Detect which cell encompasses the target text, then output its (x, y) center coordinate. 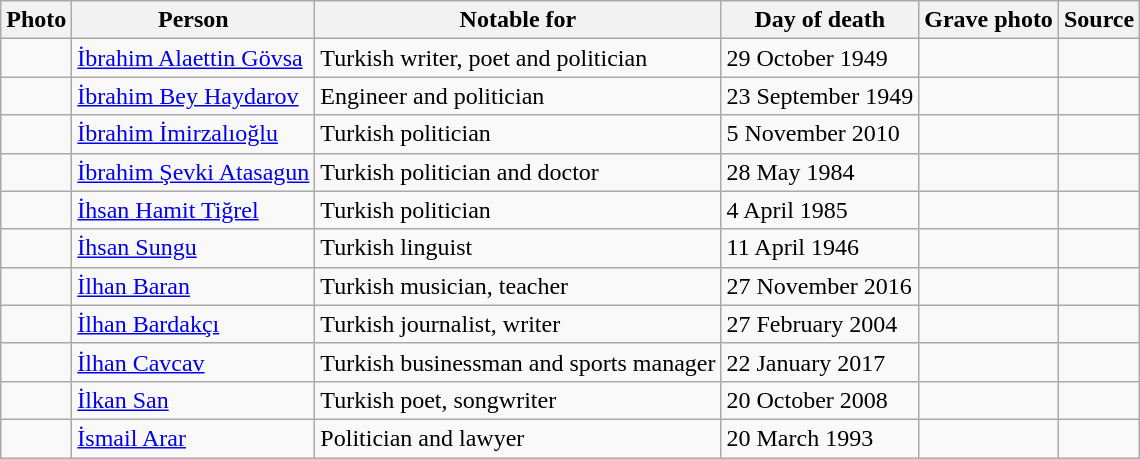
23 September 1949 (820, 96)
Turkish politician and doctor (518, 172)
Turkish writer, poet and politician (518, 58)
Turkish journalist, writer (518, 324)
Notable for (518, 20)
20 March 1993 (820, 438)
İbrahim Alaettin Gövsa (194, 58)
11 April 1946 (820, 248)
27 November 2016 (820, 286)
Person (194, 20)
Source (1098, 20)
İlkan San (194, 400)
İhsan Sungu (194, 248)
5 November 2010 (820, 134)
İbrahim Şevki Atasagun (194, 172)
Photo (36, 20)
Turkish musician, teacher (518, 286)
İlhan Cavcav (194, 362)
4 April 1985 (820, 210)
İlhan Bardakçı (194, 324)
27 February 2004 (820, 324)
İhsan Hamit Tiğrel (194, 210)
Grave photo (989, 20)
Turkish linguist (518, 248)
Politician and lawyer (518, 438)
İbrahim Bey Haydarov (194, 96)
İbrahim İmirzalıoğlu (194, 134)
20 October 2008 (820, 400)
29 October 1949 (820, 58)
Day of death (820, 20)
İlhan Baran (194, 286)
22 January 2017 (820, 362)
İsmail Arar (194, 438)
Turkish businessman and sports manager (518, 362)
28 May 1984 (820, 172)
Engineer and politician (518, 96)
Turkish poet, songwriter (518, 400)
